Detect which cell encompasses the target text, then output its [X, Y] center coordinate. 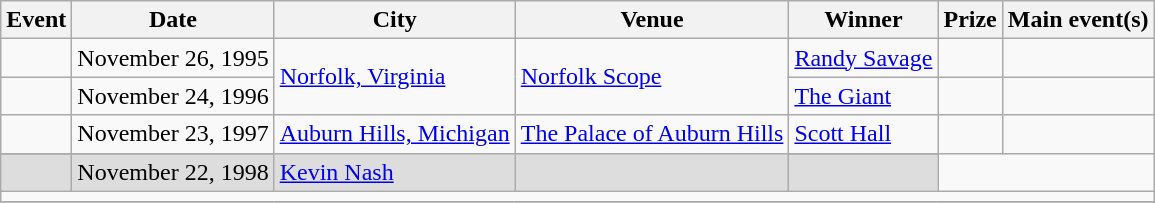
Kevin Nash [394, 172]
November 24, 1996 [173, 96]
Winner [864, 20]
Venue [652, 20]
Date [173, 20]
Auburn Hills, Michigan [394, 134]
November 26, 1995 [173, 58]
Norfolk Scope [652, 77]
Norfolk, Virginia [394, 77]
Main event(s) [1078, 20]
Prize [970, 20]
November 23, 1997 [173, 134]
November 22, 1998 [173, 172]
Event [36, 20]
Scott Hall [864, 134]
City [394, 20]
The Giant [864, 96]
The Palace of Auburn Hills [652, 134]
Randy Savage [864, 58]
